For the text-containing cell, return its midpoint in [x, y] coordinate format. 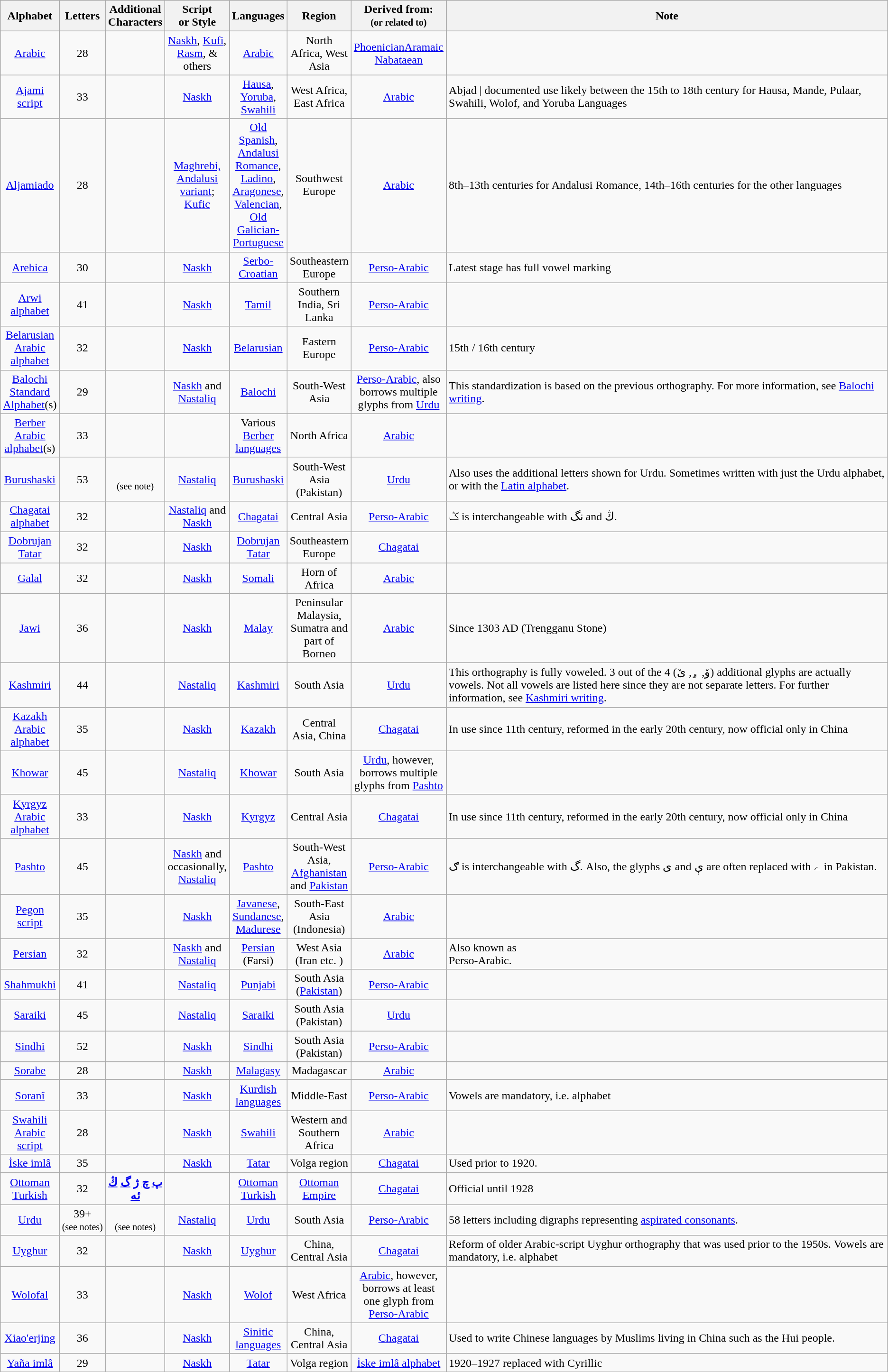
Belarusian Arabic alphabet [30, 348]
Belarusian [258, 348]
Sorabe [30, 1071]
Swahili [258, 1133]
North Africa [319, 435]
Sinitic languages [258, 1338]
Various Berber languages [258, 435]
PhoenicianAramaic Nabataean [398, 53]
Eastern Europe [319, 348]
1920–1927 replaced with Cyrillic [667, 1363]
Additional Characters [135, 16]
Javanese, Sundanese, Madurese [258, 916]
Kyrgyz Arabic alphabet [30, 816]
North Africa, West Asia [319, 53]
Note [667, 16]
Middle-East [319, 1096]
Official until 1928 [667, 1188]
Peninsular Malaysia, Sumatra and part of Borneo [319, 628]
Chagatai alphabet [30, 516]
Central Asia, China [319, 729]
(see notes) [135, 1220]
Alphabet [30, 16]
Persian (Farsi) [258, 953]
Serbo-Croatian [258, 267]
Somali [258, 578]
ﭖ ﭺ ﮊ ﮒ ﯓ ئە [135, 1188]
İske imlâ [30, 1163]
Ottoman Empire [319, 1188]
(see note) [135, 479]
Kyrgyz [258, 816]
Urdu, however, borrows multiple glyphs from Pashto [398, 773]
Maghrebi, Andalusi variant; Kufic [197, 185]
Arebica [30, 267]
Shahmukhi [30, 985]
52 [83, 1046]
Berber Arabic alphabet(s) [30, 435]
Arabic, however, borrows at least one glyph from Perso-Arabic [398, 1295]
8th–13th centuries for Andalusi Romance, 14th–16th centuries for the other languages [667, 185]
Vowels are mandatory, i.e. alphabet [667, 1096]
Since 1303 AD (Trengganu Stone) [667, 628]
Malay [258, 628]
South-East Asia (Indonesia) [319, 916]
Persian [30, 953]
Old Spanish, Andalusi Romance, Ladino, Aragonese, Valencian, Old Galician-Portuguese [258, 185]
West Africa, East Africa [319, 97]
15th / 16th century [667, 348]
South-West Asia (Pakistan) [319, 479]
Pegon script [30, 916]
Derived from: (or related to) [398, 16]
Wolofal [30, 1295]
Also uses the additional letters shown for Urdu. Sometimes written with just the Urdu alphabet, or with the Latin alphabet. [667, 479]
Languages [258, 16]
Balochi [258, 392]
53 [83, 479]
Nastaliq and Naskh [197, 516]
Wolof [258, 1295]
Aljamiado [30, 185]
Western and Southern Africa [319, 1133]
Tamil [258, 304]
South-West Asia [319, 392]
Latest stage has full vowel marking [667, 267]
Yaña imlâ [30, 1363]
Madagascar [319, 1071]
ګ is interchangeable with گ. Also, the glyphs ی and ې are often replaced with ے in Pakistan. [667, 866]
This standardization is based on the previous orthography. For more information, see Balochi writing. [667, 392]
Abjad | documented use likely between the 15th to 18th century for Hausa, Mande, Pulaar, Swahili, Wolof, and Yoruba Languages [667, 97]
44 [83, 685]
Used to write Chinese languages by Muslims living in China such as the Hui people. [667, 1338]
Xiao'erjing [30, 1338]
Kazakh [258, 729]
Galal [30, 578]
Reform of older Arabic-script Uyghur orthography that was used prior to the 1950s. Vowels are mandatory, i.e. alphabet [667, 1251]
Letters [83, 16]
Used prior to 1920. [667, 1163]
Arwi alphabet [30, 304]
South-West Asia, Afghanistan and Pakistan [319, 866]
West Asia (Iran etc. ) [319, 953]
Swahili Arabic script [30, 1133]
Hausa, Yoruba, Swahili [258, 97]
Script or Style [197, 16]
Southwest Europe [319, 185]
Soranî [30, 1096]
Naskh, Kufi, Rasm, & others [197, 53]
Perso-Arabic, also borrows multiple glyphs from Urdu [398, 392]
Jawi [30, 628]
30 [83, 267]
Region [319, 16]
Southern India, Sri Lanka [319, 304]
Naskh and occasionally, Nastaliq [197, 866]
Kurdish languages [258, 1096]
Also known as Perso-Arabic. [667, 953]
İske imlâ alphabet [398, 1363]
ݣ is interchangeable with نگ and ڭ. [667, 516]
Balochi Standard Alphabet(s) [30, 392]
Kazakh Arabic alphabet [30, 729]
Ajami script [30, 97]
Horn of Africa [319, 578]
58 letters including digraphs representing aspirated consonants. [667, 1220]
Malagasy [258, 1071]
39+ (see notes) [83, 1220]
Punjabi [258, 985]
West Africa [319, 1295]
